Determine the (x, y) coordinate at the center of the cell enclosing the given text.  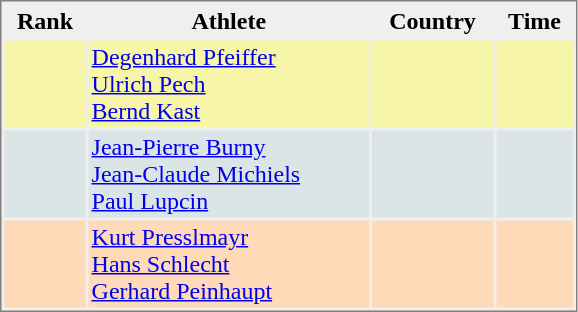
Kurt PresslmayrHans SchlechtGerhard Peinhaupt (229, 264)
Rank (44, 20)
Time (534, 20)
Jean-Pierre BurnyJean-Claude MichielsPaul Lupcin (229, 174)
Degenhard PfeifferUlrich PechBernd Kast (229, 84)
Country (432, 20)
Athlete (229, 20)
